Identify which cell holds the provided text, then report its (X, Y) central coordinate. 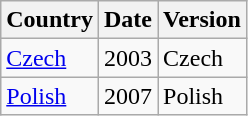
Country (50, 20)
Version (202, 20)
2003 (128, 58)
2007 (128, 96)
Date (128, 20)
